Locate the cell with the specified text and output its [X, Y] center coordinate. 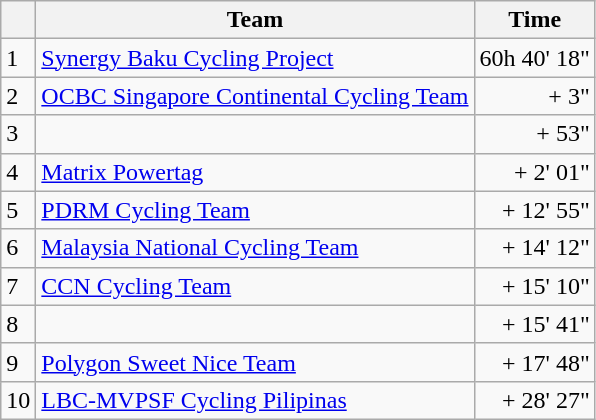
Matrix Powertag [255, 172]
8 [18, 324]
OCBC Singapore Continental Cycling Team [255, 96]
Malaysia National Cycling Team [255, 248]
+ 17' 48" [534, 362]
Synergy Baku Cycling Project [255, 58]
10 [18, 400]
1 [18, 58]
3 [18, 134]
PDRM Cycling Team [255, 210]
7 [18, 286]
+ 12' 55" [534, 210]
+ 15' 10" [534, 286]
+ 15' 41" [534, 324]
2 [18, 96]
+ 28' 27" [534, 400]
Polygon Sweet Nice Team [255, 362]
5 [18, 210]
+ 14' 12" [534, 248]
60h 40' 18" [534, 58]
+ 2' 01" [534, 172]
LBC-MVPSF Cycling Pilipinas [255, 400]
+ 3" [534, 96]
CCN Cycling Team [255, 286]
Team [255, 20]
+ 53" [534, 134]
4 [18, 172]
6 [18, 248]
Time [534, 20]
9 [18, 362]
